For the text-containing cell, return its midpoint in (X, Y) coordinate format. 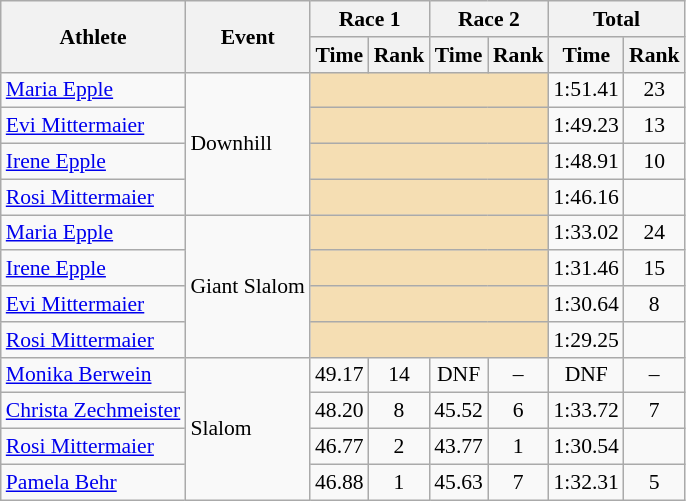
1:32.31 (586, 482)
1:29.25 (586, 340)
15 (654, 269)
1:33.72 (586, 411)
1:31.46 (586, 269)
48.20 (340, 411)
14 (400, 375)
1:51.41 (586, 90)
10 (654, 162)
1:33.02 (586, 233)
23 (654, 90)
24 (654, 233)
45.52 (458, 411)
2 (400, 447)
Christa Zechmeister (94, 411)
43.77 (458, 447)
1:30.54 (586, 447)
1:49.23 (586, 126)
1:30.64 (586, 304)
1:48.91 (586, 162)
45.63 (458, 482)
Total (616, 19)
46.88 (340, 482)
49.17 (340, 375)
1:46.16 (586, 197)
Athlete (94, 36)
Slalom (248, 428)
Downhill (248, 143)
Pamela Behr (94, 482)
Race 2 (488, 19)
Monika Berwein (94, 375)
Event (248, 36)
6 (518, 411)
Giant Slalom (248, 286)
13 (654, 126)
Race 1 (370, 19)
46.77 (340, 447)
5 (654, 482)
